Extract the (x, y) coordinate from the center of the cell holding the provided text.  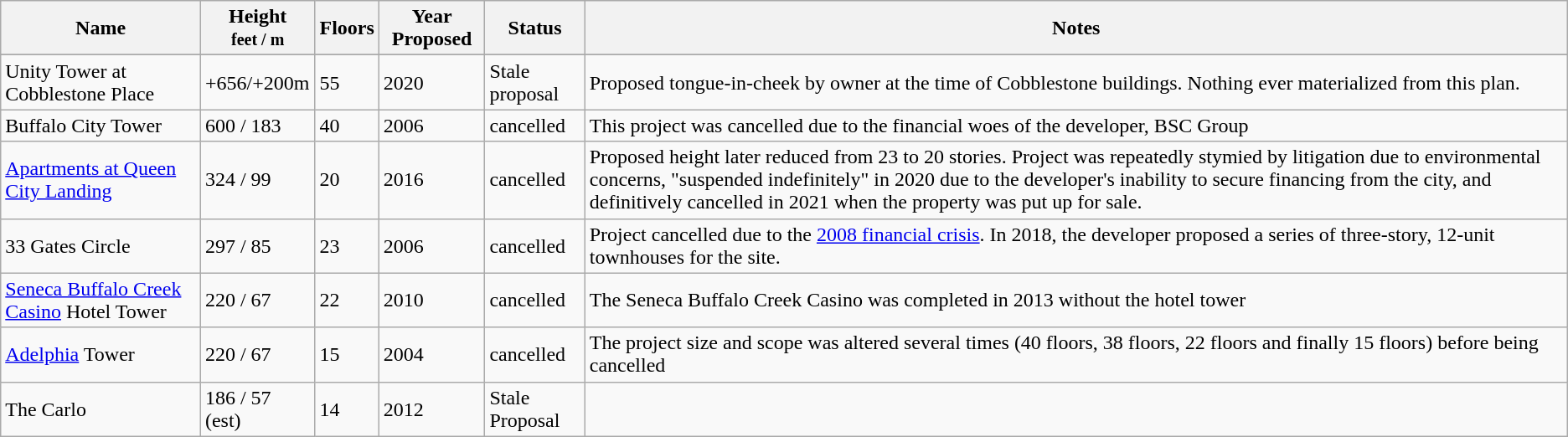
This project was cancelled due to the financial woes of the developer, BSC Group (1075, 126)
Floors (347, 28)
Unity Tower at Cobblestone Place (101, 82)
2010 (432, 300)
Status (534, 28)
2004 (432, 355)
600 / 183 (258, 126)
Buffalo City Tower (101, 126)
20 (347, 180)
The project size and scope was altered several times (40 floors, 38 floors, 22 floors and finally 15 floors) before being cancelled (1075, 355)
Proposed tongue-in-cheek by owner at the time of Cobblestone buildings. Nothing ever materialized from this plan. (1075, 82)
2012 (432, 409)
2020 (432, 82)
Name (101, 28)
Notes (1075, 28)
22 (347, 300)
15 (347, 355)
Apartments at Queen City Landing (101, 180)
Year Proposed (432, 28)
The Carlo (101, 409)
40 (347, 126)
+656/+200m (258, 82)
14 (347, 409)
Stale proposal (534, 82)
Project cancelled due to the 2008 financial crisis. In 2018, the developer proposed a series of three-story, 12-unit townhouses for the site. (1075, 246)
Stale Proposal (534, 409)
The Seneca Buffalo Creek Casino was completed in 2013 without the hotel tower (1075, 300)
186 / 57 (est) (258, 409)
324 / 99 (258, 180)
23 (347, 246)
2016 (432, 180)
Heightfeet / m (258, 28)
Seneca Buffalo Creek Casino Hotel Tower (101, 300)
297 / 85 (258, 246)
Adelphia Tower (101, 355)
55 (347, 82)
33 Gates Circle (101, 246)
